Provide the [X, Y] coordinate of the cell's center where the given text is located.  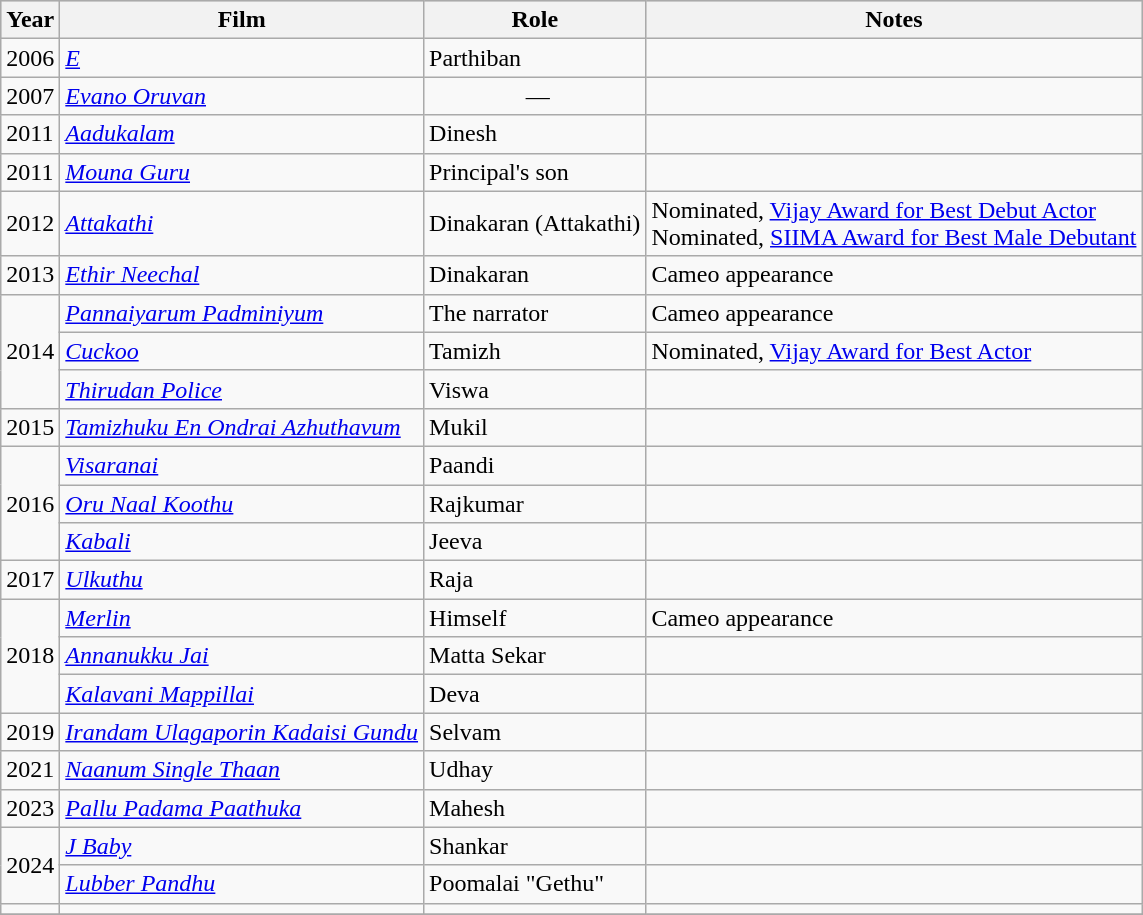
Jeeva [535, 542]
Rajkumar [535, 503]
2007 [30, 96]
2012 [30, 224]
Annanukku Jai [242, 656]
2014 [30, 351]
2018 [30, 656]
Mouna Guru [242, 172]
Nominated, Vijay Award for Best Debut ActorNominated, SIIMA Award for Best Male Debutant [894, 224]
Year [30, 20]
Ulkuthu [242, 580]
2006 [30, 58]
— [535, 96]
Tamizh [535, 351]
Notes [894, 20]
Naanum Single Thaan [242, 770]
Tamizhuku En Ondrai Azhuthavum [242, 427]
Nominated, Vijay Award for Best Actor [894, 351]
Role [535, 20]
Kabali [242, 542]
Parthiban [535, 58]
2023 [30, 808]
Viswa [535, 389]
Deva [535, 694]
Dinakaran [535, 275]
Lubber Pandhu [242, 884]
Poomalai "Gethu" [535, 884]
Paandi [535, 465]
2016 [30, 503]
Ethir Neechal [242, 275]
2013 [30, 275]
Shankar [535, 846]
The narrator [535, 313]
2015 [30, 427]
Oru Naal Koothu [242, 503]
2017 [30, 580]
Dinakaran (Attakathi) [535, 224]
2021 [30, 770]
Irandam Ulagaporin Kadaisi Gundu [242, 732]
Film [242, 20]
Pallu Padama Paathuka [242, 808]
Mahesh [535, 808]
Raja [535, 580]
Selvam [535, 732]
Pannaiyarum Padminiyum [242, 313]
E [242, 58]
Visaranai [242, 465]
2019 [30, 732]
2024 [30, 865]
Himself [535, 618]
Dinesh [535, 134]
Thirudan Police [242, 389]
Mukil [535, 427]
Principal's son [535, 172]
Matta Sekar [535, 656]
Attakathi [242, 224]
Cuckoo [242, 351]
J Baby [242, 846]
Evano Oruvan [242, 96]
Aadukalam [242, 134]
Kalavani Mappillai [242, 694]
Udhay [535, 770]
Merlin [242, 618]
